Return [x, y] of the center of cell containing provided text 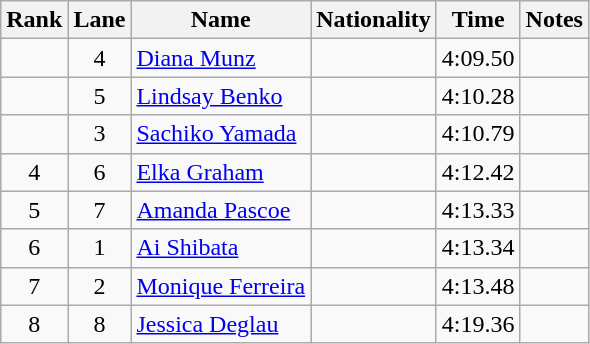
4:10.28 [478, 96]
2 [100, 286]
Jessica Deglau [221, 324]
Monique Ferreira [221, 286]
Lane [100, 20]
4:19.36 [478, 324]
Time [478, 20]
4:13.34 [478, 248]
4:13.48 [478, 286]
Elka Graham [221, 172]
Diana Munz [221, 58]
Ai Shibata [221, 248]
Notes [554, 20]
1 [100, 248]
3 [100, 134]
Amanda Pascoe [221, 210]
Sachiko Yamada [221, 134]
4:10.79 [478, 134]
4:13.33 [478, 210]
Lindsay Benko [221, 96]
Rank [34, 20]
Name [221, 20]
4:12.42 [478, 172]
Nationality [374, 20]
4:09.50 [478, 58]
